Extract the [x, y] coordinate from the center of the cell holding the provided text.  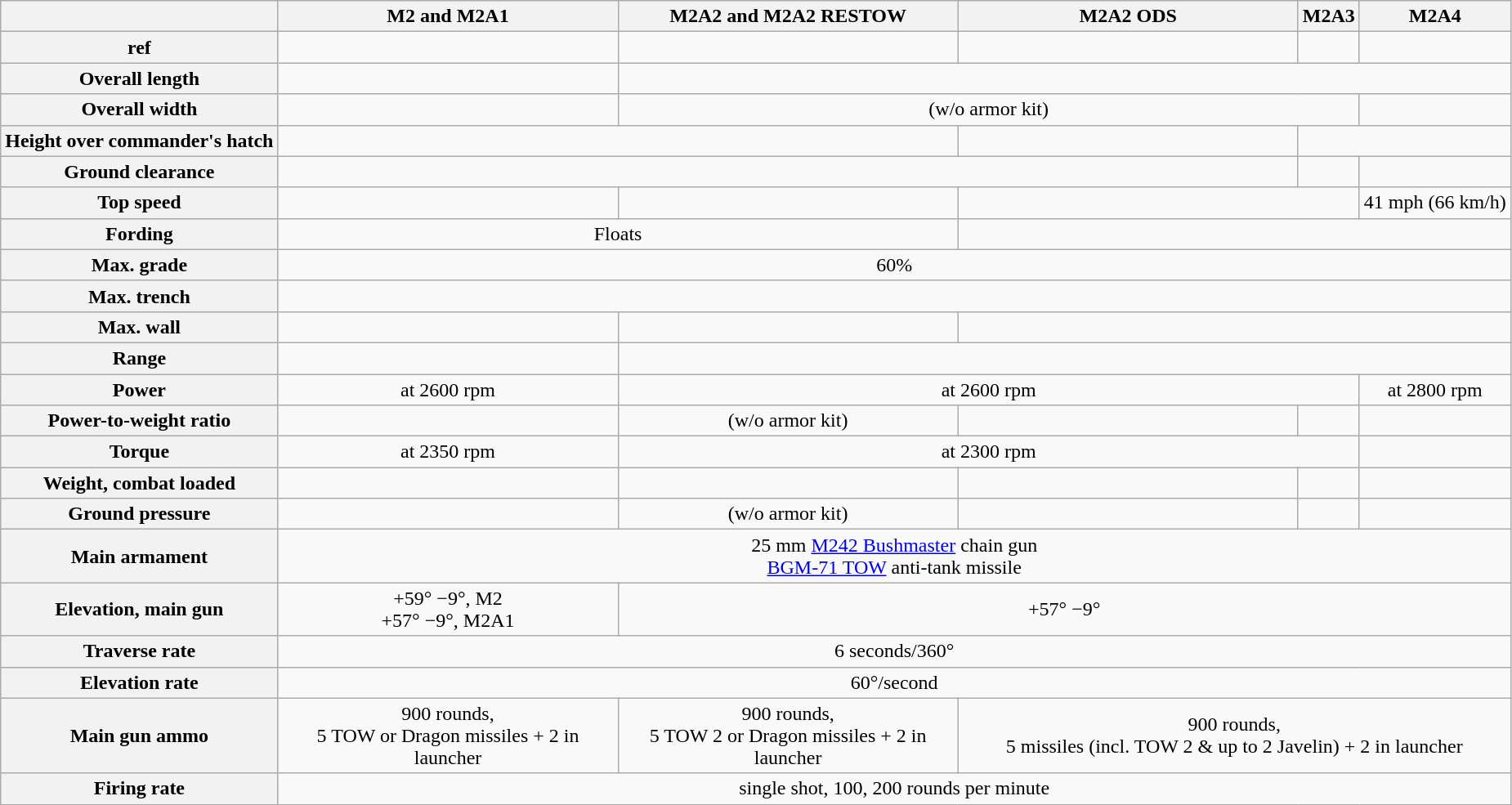
Overall width [139, 110]
Ground clearance [139, 172]
900 rounds,5 missiles (incl. TOW 2 & up to 2 Javelin) + 2 in launcher [1234, 736]
Traverse rate [139, 651]
M2A4 [1435, 16]
Elevation, main gun [139, 610]
+59° −9°, M2 +57° −9°, M2A1 [448, 610]
Ground pressure [139, 514]
M2A2 and M2A2 RESTOW [788, 16]
Weight, combat loaded [139, 483]
Floats [618, 234]
Main gun ammo [139, 736]
Torque [139, 452]
Fording [139, 234]
41 mph (66 km/h) [1435, 203]
at 2300 rpm [989, 452]
900 rounds,5 TOW 2 or Dragon missiles + 2 in launcher [788, 736]
60% [894, 265]
M2A2 ODS [1128, 16]
Power [139, 390]
Main armament [139, 556]
+57° −9° [1064, 610]
Max. wall [139, 327]
single shot, 100, 200 rounds per minute [894, 789]
Range [139, 358]
Power-to-weight ratio [139, 421]
Firing rate [139, 789]
900 rounds,5 TOW or Dragon missiles + 2 in launcher [448, 736]
25 mm M242 Bushmaster chain gun BGM-71 TOW anti-tank missile [894, 556]
at 2350 rpm [448, 452]
ref [139, 47]
Elevation rate [139, 682]
Top speed [139, 203]
at 2800 rpm [1435, 390]
Max. grade [139, 265]
M2A3 [1329, 16]
M2 and M2A1 [448, 16]
Overall length [139, 78]
60°/second [894, 682]
6 seconds/360° [894, 651]
Max. trench [139, 296]
Height over commander's hatch [139, 141]
